Extract the [X, Y] coordinate from the center of the cell holding the provided text.  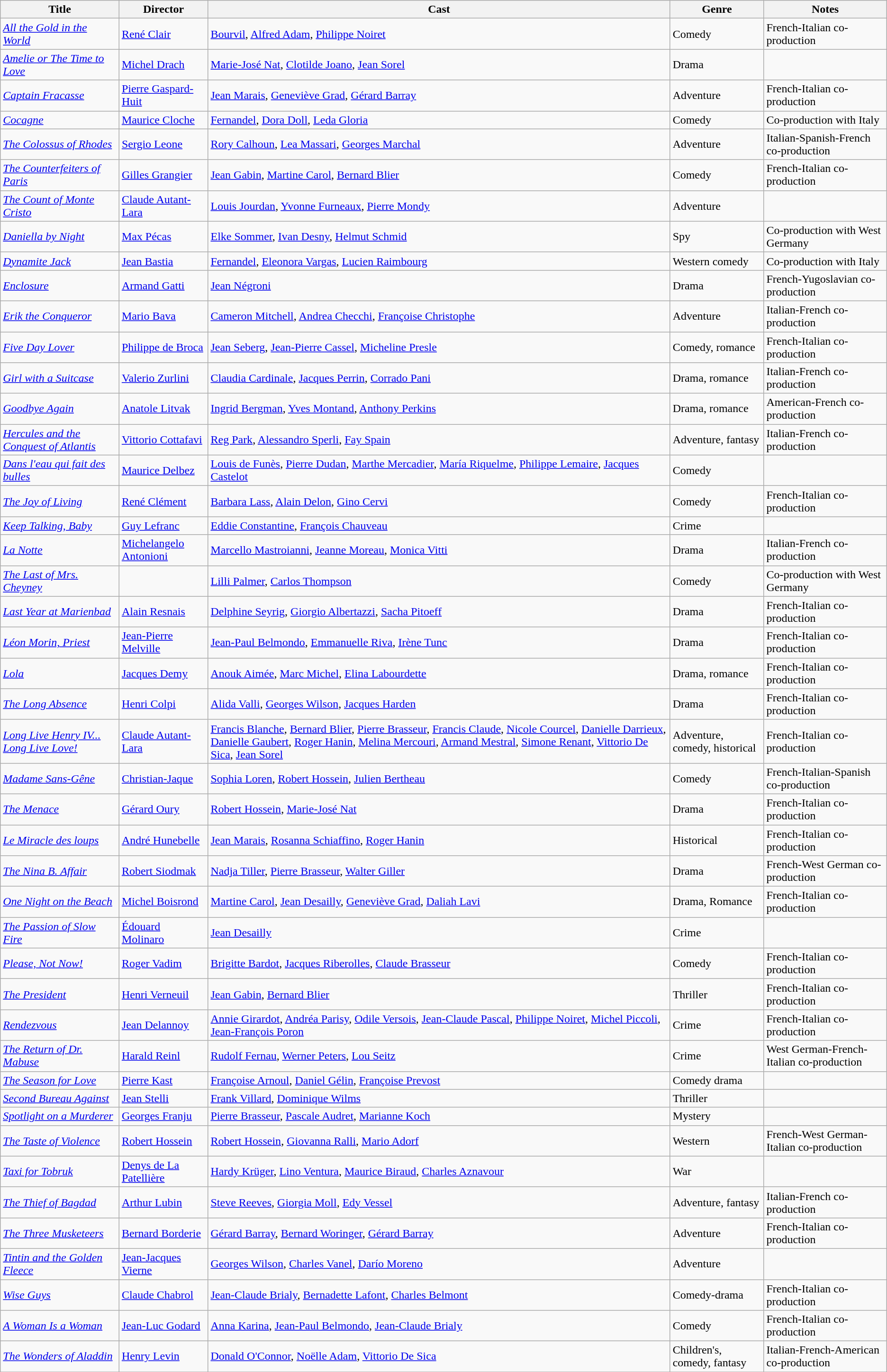
Denys de La Patellière [163, 1172]
Brigitte Bardot, Jacques Riberolles, Claude Brasseur [439, 963]
The Counterfeiters of Paris [60, 175]
Pierre Gaspard-Huit [163, 96]
Lilli Palmer, Carlos Thompson [439, 581]
Jean-Paul Belmondo, Emmanuelle Riva, Irène Tunc [439, 642]
Comedy drama [717, 1080]
Director [163, 9]
Valerio Zurlini [163, 378]
Maurice Delbez [163, 471]
Genre [717, 9]
Tintin and the Golden Fleece [60, 1264]
Taxi for Tobruk [60, 1172]
Fernandel, Dora Doll, Leda Gloria [439, 120]
The Wonders of Aladdin [60, 1356]
Notes [825, 9]
Jean Marais, Geneviève Grad, Gérard Barray [439, 96]
Children's, comedy, fantasy [717, 1356]
Jean Bastia [163, 261]
Eddie Constantine, François Chauveau [439, 526]
The Nina B. Affair [60, 871]
Cameron Mitchell, Andrea Checchi, Françoise Christophe [439, 316]
Dynamite Jack [60, 261]
Bernard Borderie [163, 1233]
Frank Villard, Dominique Wilms [439, 1098]
La Notte [60, 550]
Arthur Lubin [163, 1202]
Gérard Oury [163, 809]
Italian-French-American co-production [825, 1356]
Dans l'eau qui fait des bulles [60, 471]
The President [60, 995]
Comedy, romance [717, 347]
The Last of Mrs. Cheyney [60, 581]
Claudia Cardinale, Jacques Perrin, Corrado Pani [439, 378]
Jean Gabin, Bernard Blier [439, 995]
Wise Guys [60, 1295]
The Passion of Slow Fire [60, 933]
Daniella by Night [60, 237]
Title [60, 9]
Reg Park, Alessandro Sperli, Fay Spain [439, 439]
Pierre Kast [163, 1080]
Sophia Loren, Robert Hossein, Julien Bertheau [439, 779]
Henri Verneuil [163, 995]
Please, Not Now! [60, 963]
Amelie or The Time to Love [60, 64]
Last Year at Marienbad [60, 612]
Captain Fracasse [60, 96]
Comedy-drama [717, 1295]
Western [717, 1140]
Guy Lefranc [163, 526]
Jean Gabin, Martine Carol, Bernard Blier [439, 175]
Donald O'Connor, Noëlle Adam, Vittorio De Sica [439, 1356]
Steve Reeves, Giorgia Moll, Edy Vessel [439, 1202]
Ingrid Bergman, Yves Montand, Anthony Perkins [439, 409]
American-French co-production [825, 409]
Robert Hossein [163, 1140]
Michel Drach [163, 64]
West German-French-Italian co-production [825, 1056]
Sergio Leone [163, 144]
Vittorio Cottafavi [163, 439]
The Three Musketeers [60, 1233]
War [717, 1172]
Harald Reinl [163, 1056]
Jean Stelli [163, 1098]
The Long Absence [60, 704]
All the Gold in the World [60, 34]
Spotlight on a Murderer [60, 1116]
French-Yugoslavian co-production [825, 285]
René Clément [163, 501]
Girl with a Suitcase [60, 378]
The Season for Love [60, 1080]
Gilles Grangier [163, 175]
Pierre Brasseur, Pascale Audret, Marianne Koch [439, 1116]
Le Miracle des loups [60, 840]
The Menace [60, 809]
Hercules and the Conquest of Atlantis [60, 439]
Jean Marais, Rosanna Schiaffino, Roger Hanin [439, 840]
Marcello Mastroianni, Jeanne Moreau, Monica Vitti [439, 550]
Goodbye Again [60, 409]
André Hunebelle [163, 840]
Henri Colpi [163, 704]
Lola [60, 673]
Italian-Spanish-French co-production [825, 144]
Cocagne [60, 120]
Alain Resnais [163, 612]
Robert Siodmak [163, 871]
Rudolf Fernau, Werner Peters, Lou Seitz [439, 1056]
Philippe de Broca [163, 347]
Historical [717, 840]
The Colossus of Rhodes [60, 144]
Maurice Cloche [163, 120]
The Taste of Violence [60, 1140]
Jean-Claude Brialy, Bernadette Lafont, Charles Belmont [439, 1295]
Nadja Tiller, Pierre Brasseur, Walter Giller [439, 871]
Michelangelo Antonioni [163, 550]
Georges Wilson, Charles Vanel, Darío Moreno [439, 1264]
Alida Valli, Georges Wilson, Jacques Harden [439, 704]
Claude Chabrol [163, 1295]
French-West German co-production [825, 871]
The Thief of Bagdad [60, 1202]
Annie Girardot, Andréa Parisy, Odile Versois, Jean-Claude Pascal, Philippe Noiret, Michel Piccoli, Jean-François Poron [439, 1025]
Michel Boisrond [163, 902]
Enclosure [60, 285]
Léon Morin, Priest [60, 642]
Christian-Jaque [163, 779]
Louis Jourdan, Yvonne Furneaux, Pierre Mondy [439, 206]
Mario Bava [163, 316]
Jean-Luc Godard [163, 1326]
Bourvil, Alfred Adam, Philippe Noiret [439, 34]
Jacques Demy [163, 673]
French-West German-Italian co-production [825, 1140]
Jean Négroni [439, 285]
Barbara Lass, Alain Delon, Gino Cervi [439, 501]
Drama, Romance [717, 902]
Marie-José Nat, Clotilde Joano, Jean Sorel [439, 64]
Five Day Lover [60, 347]
Delphine Seyrig, Giorgio Albertazzi, Sacha Pitoeff [439, 612]
Jean-Pierre Melville [163, 642]
Elke Sommer, Ivan Desny, Helmut Schmid [439, 237]
A Woman Is a Woman [60, 1326]
Mystery [717, 1116]
Cast [439, 9]
Anatole Litvak [163, 409]
Louis de Funès, Pierre Dudan, Marthe Mercadier, María Riquelme, Philippe Lemaire, Jacques Castelot [439, 471]
Anouk Aimée, Marc Michel, Elina Labourdette [439, 673]
Anna Karina, Jean-Paul Belmondo, Jean-Claude Brialy [439, 1326]
Gérard Barray, Bernard Woringer, Gérard Barray [439, 1233]
Jean Desailly [439, 933]
Max Pécas [163, 237]
Martine Carol, Jean Desailly, Geneviève Grad, Daliah Lavi [439, 902]
Robert Hossein, Marie-José Nat [439, 809]
Robert Hossein, Giovanna Ralli, Mario Adorf [439, 1140]
Hardy Krüger, Lino Ventura, Maurice Biraud, Charles Aznavour [439, 1172]
Rendezvous [60, 1025]
Western comedy [717, 261]
Rory Calhoun, Lea Massari, Georges Marchal [439, 144]
Second Bureau Against [60, 1098]
Jean-Jacques Vierne [163, 1264]
Jean Seberg, Jean-Pierre Cassel, Micheline Presle [439, 347]
The Count of Monte Cristo [60, 206]
Erik the Conqueror [60, 316]
Georges Franju [163, 1116]
Françoise Arnoul, Daniel Gélin, Françoise Prevost [439, 1080]
Adventure, comedy, historical [717, 741]
The Joy of Living [60, 501]
French-Italian-Spanish co-production [825, 779]
One Night on the Beach [60, 902]
Keep Talking, Baby [60, 526]
Long Live Henry IV... Long Live Love! [60, 741]
Madame Sans-Gêne [60, 779]
Jean Delannoy [163, 1025]
Armand Gatti [163, 285]
Édouard Molinaro [163, 933]
Fernandel, Eleonora Vargas, Lucien Raimbourg [439, 261]
The Return of Dr. Mabuse [60, 1056]
René Clair [163, 34]
Henry Levin [163, 1356]
Spy [717, 237]
Roger Vadim [163, 963]
